Search for the cell housing the specified text and yield its [X, Y] center coordinate. 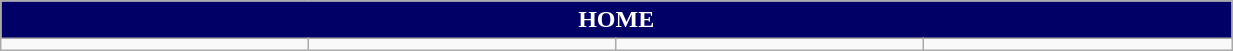
HOME [616, 20]
